Pinpoint the cell where the given text exists, returning its [X, Y] midpoint coordinate. 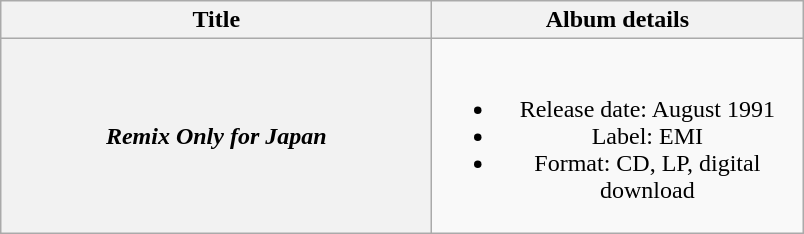
Remix Only for Japan [216, 136]
Title [216, 20]
Release date: August 1991Label: EMIFormat: CD, LP, digital download [618, 136]
Album details [618, 20]
